Provide the (X, Y) coordinate of the cell's center where the given text is located.  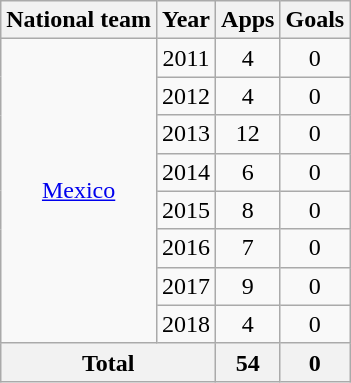
Total (108, 362)
2012 (186, 96)
8 (248, 210)
2011 (186, 58)
Mexico (79, 191)
12 (248, 134)
2018 (186, 324)
9 (248, 286)
6 (248, 172)
Apps (248, 20)
2014 (186, 172)
2015 (186, 210)
2016 (186, 248)
National team (79, 20)
2013 (186, 134)
54 (248, 362)
Goals (315, 20)
2017 (186, 286)
7 (248, 248)
Year (186, 20)
